Locate the cell with the specified text and output its (x, y) center coordinate. 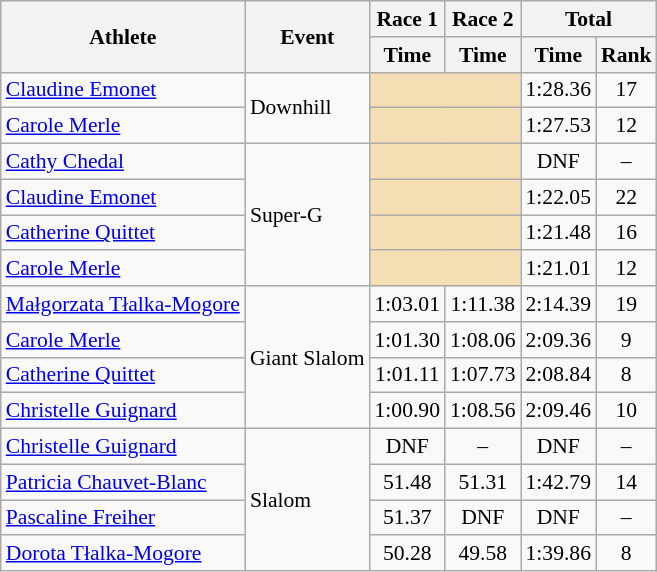
Race 2 (482, 19)
1:08.06 (482, 340)
Total (588, 19)
50.28 (408, 554)
Pascaline Freiher (123, 518)
Małgorzata Tłalka-Mogore (123, 304)
51.48 (408, 482)
Patricia Chauvet-Blanc (123, 482)
2:09.36 (558, 340)
10 (626, 411)
1:01.30 (408, 340)
2:09.46 (558, 411)
51.31 (482, 482)
Slalom (308, 500)
1:28.36 (558, 90)
Dorota Tłalka-Mogore (123, 554)
22 (626, 197)
17 (626, 90)
Event (308, 36)
14 (626, 482)
1:42.79 (558, 482)
1:08.56 (482, 411)
1:00.90 (408, 411)
16 (626, 233)
49.58 (482, 554)
1:39.86 (558, 554)
2:14.39 (558, 304)
Rank (626, 55)
Downhill (308, 108)
Race 1 (408, 19)
1:21.01 (558, 269)
1:01.11 (408, 375)
2:08.84 (558, 375)
1:22.05 (558, 197)
9 (626, 340)
1:07.73 (482, 375)
1:21.48 (558, 233)
1:27.53 (558, 126)
Athlete (123, 36)
19 (626, 304)
Giant Slalom (308, 357)
Super-G (308, 215)
1:11.38 (482, 304)
Cathy Chedal (123, 162)
51.37 (408, 518)
1:03.01 (408, 304)
